Provide the [X, Y] coordinate of the cell's center where the given text is located.  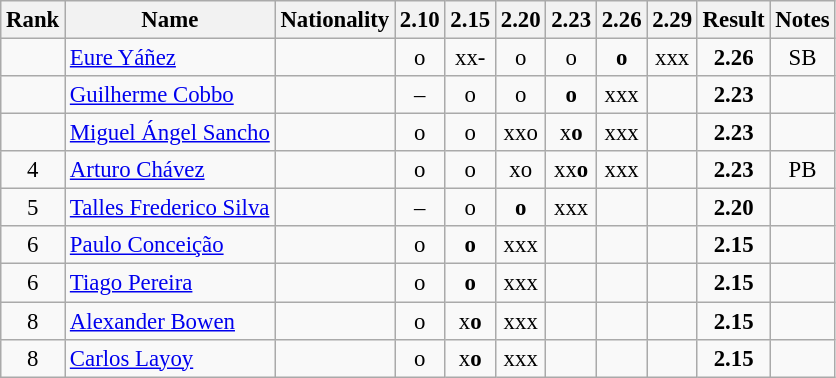
Eure Yáñez [170, 58]
2.10 [420, 20]
Talles Frederico Silva [170, 208]
Rank [33, 20]
2.29 [672, 20]
Tiago Pereira [170, 283]
Nationality [334, 20]
Alexander Bowen [170, 321]
xx- [470, 58]
Miguel Ángel Sancho [170, 133]
Name [170, 20]
Paulo Conceição [170, 245]
SB [802, 58]
5 [33, 208]
Guilherme Cobbo [170, 95]
4 [33, 170]
Arturo Chávez [170, 170]
Result [734, 20]
Notes [802, 20]
Carlos Layoy [170, 358]
PB [802, 170]
